Output the [X, Y] coordinate of the center of the cell containing the given text.  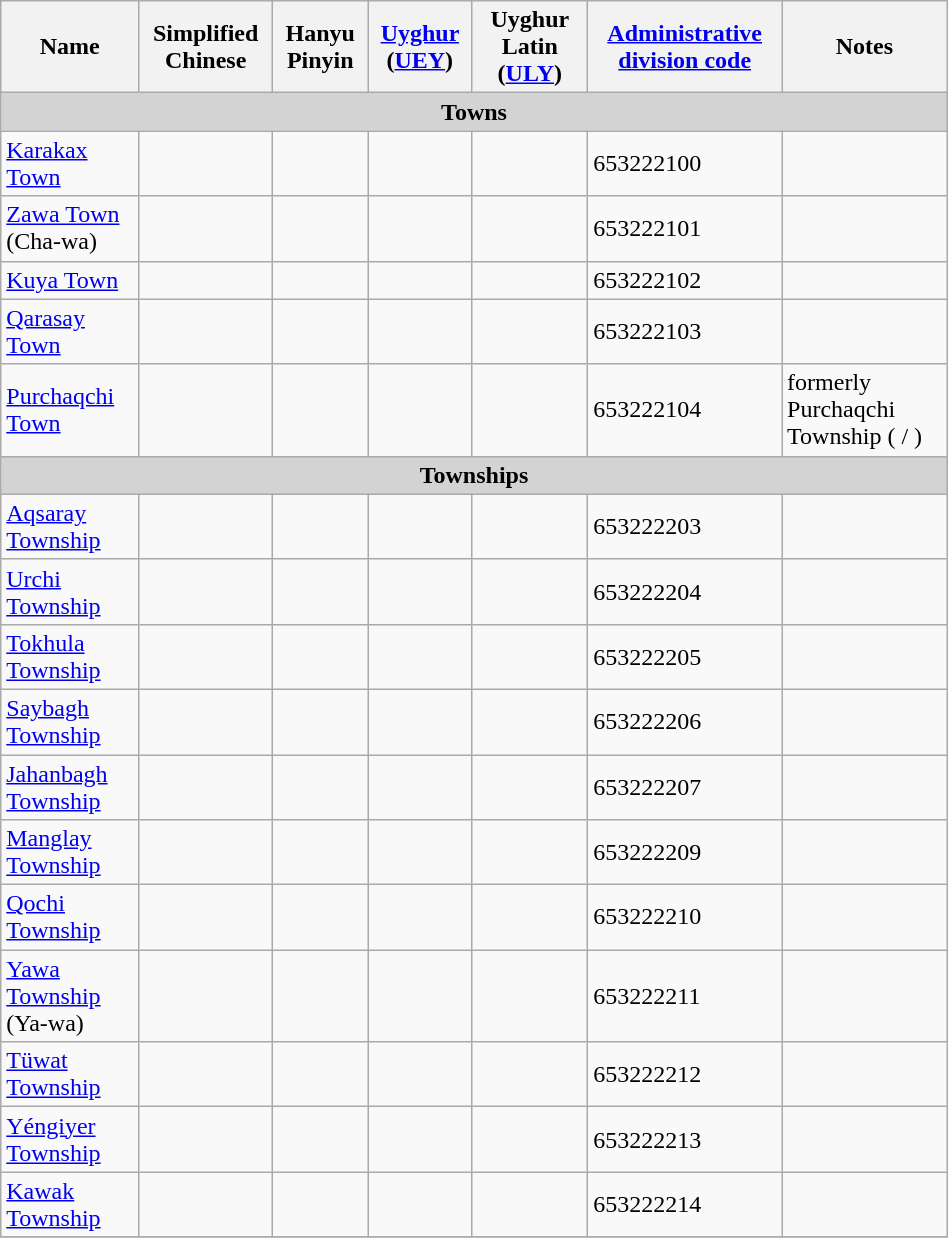
Kawak Township [70, 1204]
653222212 [685, 1074]
653222103 [685, 332]
653222210 [685, 918]
Purchaqchi Town [70, 410]
Kuya Town [70, 280]
Hanyu Pinyin [320, 47]
653222206 [685, 722]
653222101 [685, 228]
formerly Purchaqchi Township ( / ) [865, 410]
Qochi Township [70, 918]
Yawa Township(Ya-wa) [70, 996]
Manglay Township [70, 852]
653222100 [685, 164]
Tüwat Township [70, 1074]
Zawa Town(Cha-wa) [70, 228]
653222211 [685, 996]
Urchi Township [70, 592]
Townships [474, 475]
653222214 [685, 1204]
Name [70, 47]
653222209 [685, 852]
653222205 [685, 656]
Tokhula Township [70, 656]
Aqsaray Township [70, 526]
653222213 [685, 1140]
653222207 [685, 786]
Karakax Town [70, 164]
653222104 [685, 410]
Towns [474, 112]
Administrative division code [685, 47]
653222204 [685, 592]
Jahanbagh Township [70, 786]
Notes [865, 47]
Simplified Chinese [206, 47]
653222102 [685, 280]
Uyghur Latin (ULY) [530, 47]
Yéngiyer Township [70, 1140]
653222203 [685, 526]
Saybagh Township [70, 722]
Qarasay Town [70, 332]
Uyghur (UEY) [420, 47]
